Return the [X, Y] coordinate for the center point of the cell that contains the specified text.  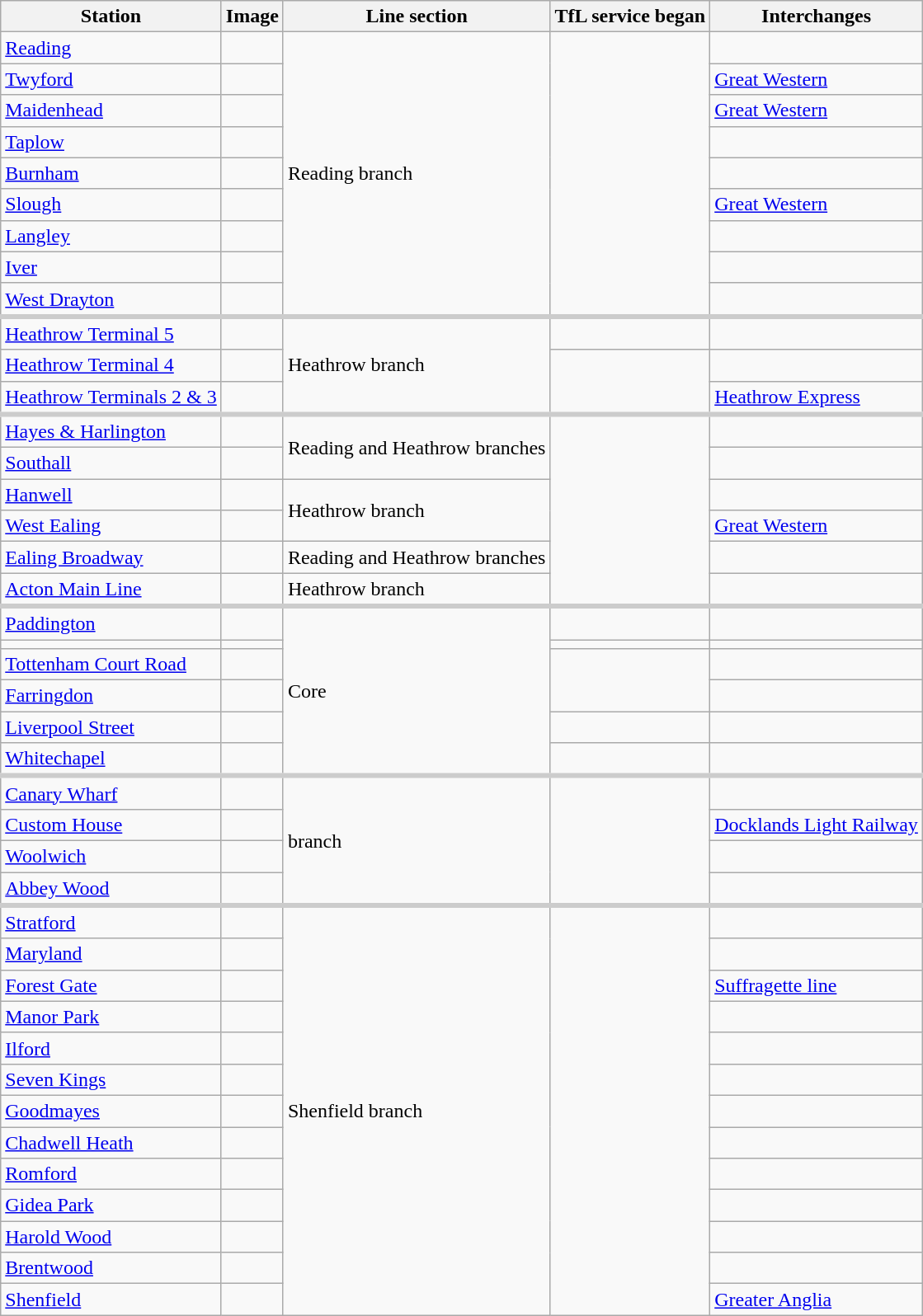
Iver [111, 267]
Gidea Park [111, 1206]
Twyford [111, 79]
Slough [111, 204]
Hayes & Harlington [111, 430]
Burnham [111, 173]
Stratford [111, 922]
Heathrow Express [817, 397]
Interchanges [817, 16]
Suffragette line [817, 985]
Shenfield branch [417, 1110]
Woolwich [111, 856]
Heathrow Terminal 4 [111, 365]
Image [252, 16]
Line section [417, 16]
Goodmayes [111, 1111]
Heathrow Terminals 2 & 3 [111, 397]
Maryland [111, 954]
Paddington [111, 623]
Ealing Broadway [111, 557]
TfL service began [630, 16]
Shenfield [111, 1300]
Manor Park [111, 1017]
Abbey Wood [111, 889]
Hanwell [111, 495]
Canary Wharf [111, 792]
Acton Main Line [111, 590]
Maidenhead [111, 110]
Reading branch [417, 175]
Heathrow Terminal 5 [111, 333]
Seven Kings [111, 1079]
West Ealing [111, 526]
Brentwood [111, 1268]
branch [417, 841]
Core [417, 691]
Station [111, 16]
Southall [111, 463]
Chadwell Heath [111, 1142]
Taplow [111, 142]
Reading [111, 48]
Liverpool Street [111, 727]
Harold Wood [111, 1237]
Custom House [111, 825]
Forest Gate [111, 985]
Ilford [111, 1048]
West Drayton [111, 299]
Farringdon [111, 696]
Tottenham Court Road [111, 665]
Whitechapel [111, 759]
Greater Anglia [817, 1300]
Romford [111, 1174]
Docklands Light Railway [817, 825]
Langley [111, 236]
